Output the [X, Y] coordinate of the center of the cell containing the given text.  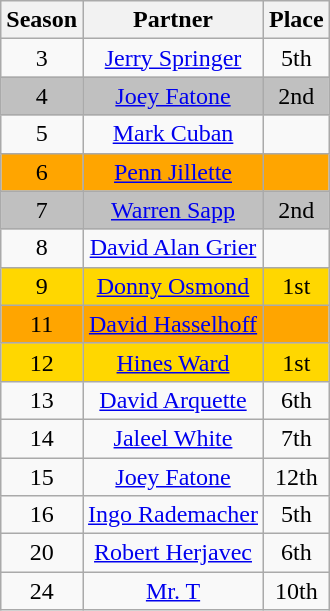
Place [297, 20]
4 [42, 96]
David Hasselhoff [174, 324]
Hines Ward [174, 362]
Mark Cuban [174, 134]
24 [42, 591]
David Arquette [174, 400]
3 [42, 58]
Mr. T [174, 591]
Ingo Rademacher [174, 515]
20 [42, 553]
12 [42, 362]
6 [42, 172]
15 [42, 477]
5 [42, 134]
8 [42, 248]
Donny Osmond [174, 286]
Jaleel White [174, 438]
10th [297, 591]
11 [42, 324]
12th [297, 477]
13 [42, 400]
Jerry Springer [174, 58]
7th [297, 438]
Penn Jillette [174, 172]
Partner [174, 20]
9 [42, 286]
7 [42, 210]
Warren Sapp [174, 210]
Robert Herjavec [174, 553]
14 [42, 438]
16 [42, 515]
Season [42, 20]
David Alan Grier [174, 248]
